Identify which cell holds the provided text, then report its [X, Y] central coordinate. 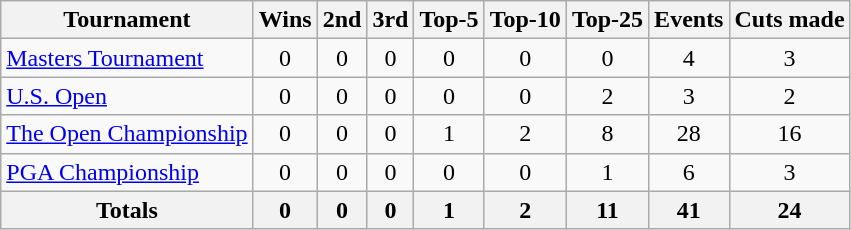
Cuts made [790, 20]
11 [607, 210]
3rd [390, 20]
28 [689, 134]
Events [689, 20]
Top-25 [607, 20]
2nd [342, 20]
Tournament [127, 20]
PGA Championship [127, 172]
4 [689, 58]
6 [689, 172]
Totals [127, 210]
U.S. Open [127, 96]
8 [607, 134]
Top-10 [525, 20]
Wins [285, 20]
41 [689, 210]
Masters Tournament [127, 58]
16 [790, 134]
The Open Championship [127, 134]
24 [790, 210]
Top-5 [449, 20]
